Detect which cell encompasses the target text, then output its (X, Y) center coordinate. 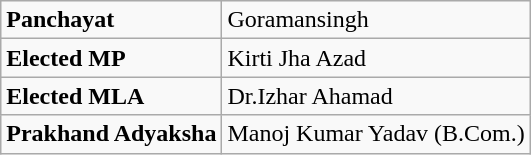
Manoj Kumar Yadav (B.Com.) (376, 134)
Prakhand Adyaksha (112, 134)
Kirti Jha Azad (376, 58)
Elected MP (112, 58)
Dr.Izhar Ahamad (376, 96)
Panchayat (112, 20)
Goramansingh (376, 20)
Elected MLA (112, 96)
